Output the (X, Y) coordinate of the center of the cell containing the given text.  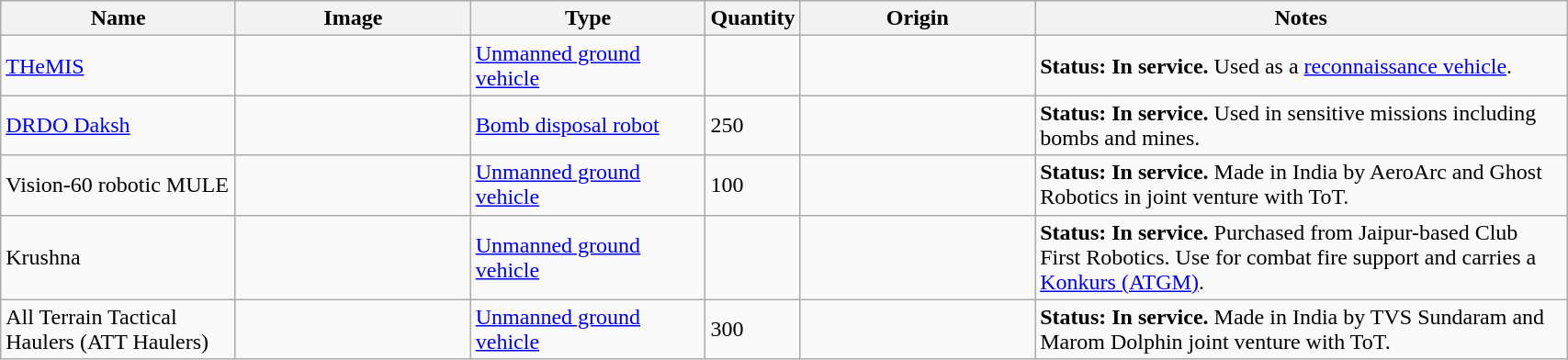
Bomb disposal robot (588, 125)
Image (353, 18)
Name (118, 18)
Status: In service. Used as a reconnaissance vehicle. (1301, 66)
Notes (1301, 18)
Krushna (118, 257)
Type (588, 18)
Status: In service. Made in India by AeroArc and Ghost Robotics in joint venture with ToT. (1301, 186)
300 (753, 329)
THeMIS (118, 66)
Status: In service. Used in sensitive missions including bombs and mines. (1301, 125)
100 (753, 186)
Origin (918, 18)
DRDO Daksh (118, 125)
Quantity (753, 18)
Vision-60 robotic MULE (118, 186)
Status: In service. Purchased from Jaipur-based Club First Robotics. Use for combat fire support and carries a Konkurs (ATGM). (1301, 257)
All Terrain Tactical Haulers (ATT Haulers) (118, 329)
250 (753, 125)
Status: In service. Made in India by TVS Sundaram and Marom Dolphin joint venture with ToT. (1301, 329)
